Find where the given text appears and provide that cell's center as [x, y] coordinate. 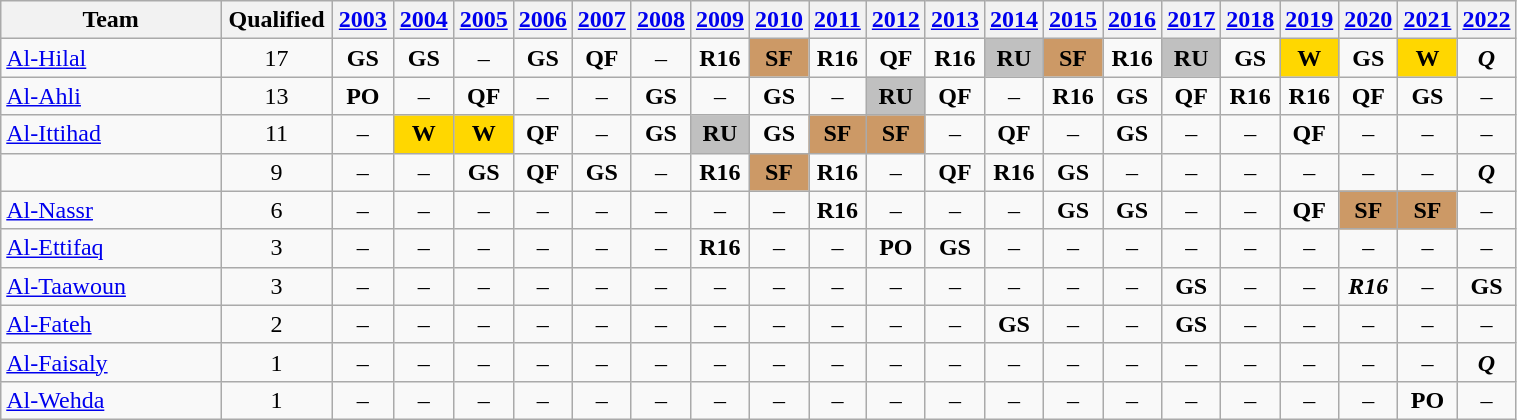
Al-Nassr [111, 210]
6 [277, 210]
17 [277, 58]
2011 [838, 20]
2019 [1310, 20]
Al-Ittihad [111, 134]
2012 [896, 20]
2 [277, 324]
2004 [424, 20]
2013 [954, 20]
Al-Hilal [111, 58]
2007 [602, 20]
2017 [1192, 20]
Al-Wehda [111, 400]
2021 [1428, 20]
2010 [778, 20]
9 [277, 172]
2020 [1368, 20]
2016 [1132, 20]
2006 [542, 20]
11 [277, 134]
Al-Fateh [111, 324]
2018 [1250, 20]
2022 [1486, 20]
Al-Faisaly [111, 362]
Qualified [277, 20]
2015 [1072, 20]
2005 [484, 20]
13 [277, 96]
Al-Taawoun [111, 286]
Al-Ettifaq [111, 248]
2003 [362, 20]
Al-Ahli [111, 96]
2014 [1014, 20]
Team [111, 20]
2009 [720, 20]
2008 [660, 20]
